Scan for the cell matching the given text and deliver its [X, Y] coordinate at center. 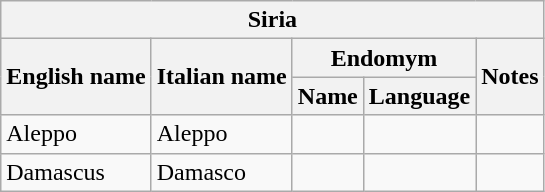
Siria [272, 20]
Italian name [222, 77]
Language [419, 96]
English name [76, 77]
Damasco [222, 172]
Endomym [384, 58]
Damascus [76, 172]
Notes [510, 77]
Name [328, 96]
